Identify which cell holds the provided text, then report its [x, y] central coordinate. 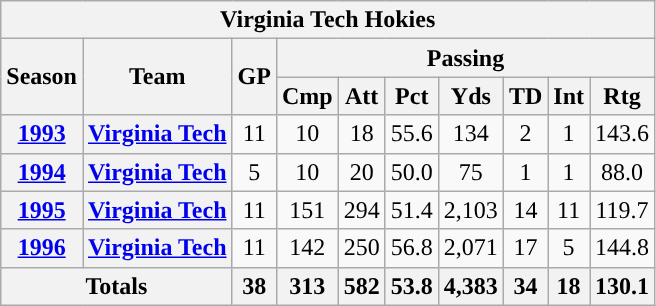
56.8 [412, 248]
1994 [42, 172]
2,103 [470, 210]
Pct [412, 96]
1993 [42, 134]
582 [362, 286]
313 [307, 286]
2 [525, 134]
250 [362, 248]
Virginia Tech Hokies [328, 20]
144.8 [622, 248]
Season [42, 77]
Passing [465, 58]
119.7 [622, 210]
4,383 [470, 286]
294 [362, 210]
134 [470, 134]
Att [362, 96]
50.0 [412, 172]
Rtg [622, 96]
14 [525, 210]
Totals [116, 286]
TD [525, 96]
17 [525, 248]
143.6 [622, 134]
1995 [42, 210]
GP [254, 77]
75 [470, 172]
51.4 [412, 210]
Cmp [307, 96]
Team [157, 77]
2,071 [470, 248]
55.6 [412, 134]
34 [525, 286]
151 [307, 210]
53.8 [412, 286]
Int [569, 96]
38 [254, 286]
Yds [470, 96]
20 [362, 172]
142 [307, 248]
88.0 [622, 172]
1996 [42, 248]
130.1 [622, 286]
